Capture the cell that displays the provided text and extract its [X, Y] central coordinate. 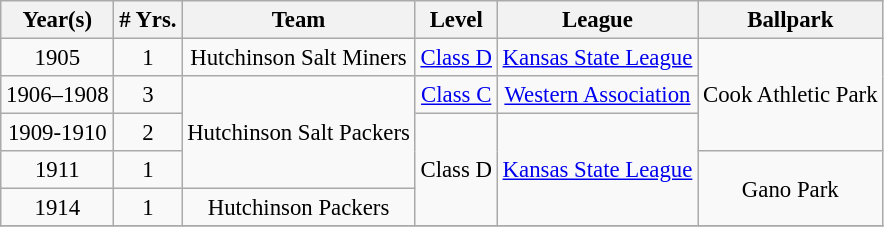
Class C [456, 95]
1914 [58, 208]
Gano Park [790, 188]
Cook Athletic Park [790, 96]
2 [148, 133]
1906–1908 [58, 95]
# Yrs. [148, 20]
Level [456, 20]
1905 [58, 58]
Hutchinson Salt Miners [298, 58]
Western Association [597, 95]
Year(s) [58, 20]
Hutchinson Packers [298, 208]
3 [148, 95]
Hutchinson Salt Packers [298, 132]
Ballpark [790, 20]
Team [298, 20]
1911 [58, 170]
1909-1910 [58, 133]
League [597, 20]
